Return the (x, y) coordinate for the center point of the cell that contains the specified text.  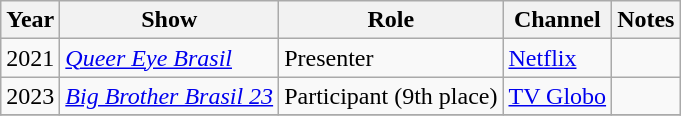
2023 (30, 96)
Channel (558, 20)
Queer Eye Brasil (170, 58)
TV Globo (558, 96)
Presenter (391, 58)
Year (30, 20)
Participant (9th place) (391, 96)
Show (170, 20)
Role (391, 20)
Big Brother Brasil 23 (170, 96)
2021 (30, 58)
Netflix (558, 58)
Notes (646, 20)
